Output the [X, Y] coordinate of the center of the cell containing the given text.  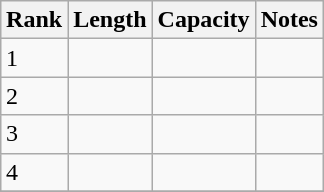
3 [34, 134]
Capacity [204, 20]
Notes [289, 20]
4 [34, 172]
1 [34, 58]
2 [34, 96]
Length [110, 20]
Rank [34, 20]
